Extract the [X, Y] coordinate from the center of the cell holding the provided text.  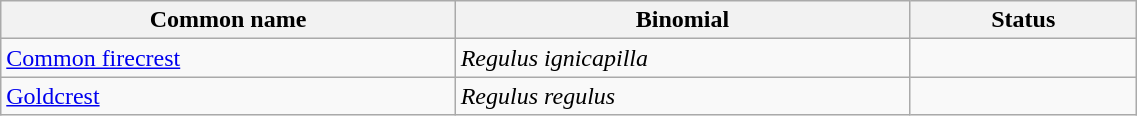
Regulus ignicapilla [682, 58]
Regulus regulus [682, 96]
Goldcrest [228, 96]
Common name [228, 20]
Common firecrest [228, 58]
Status [1024, 20]
Binomial [682, 20]
